For the text-containing cell, return its midpoint in (X, Y) coordinate format. 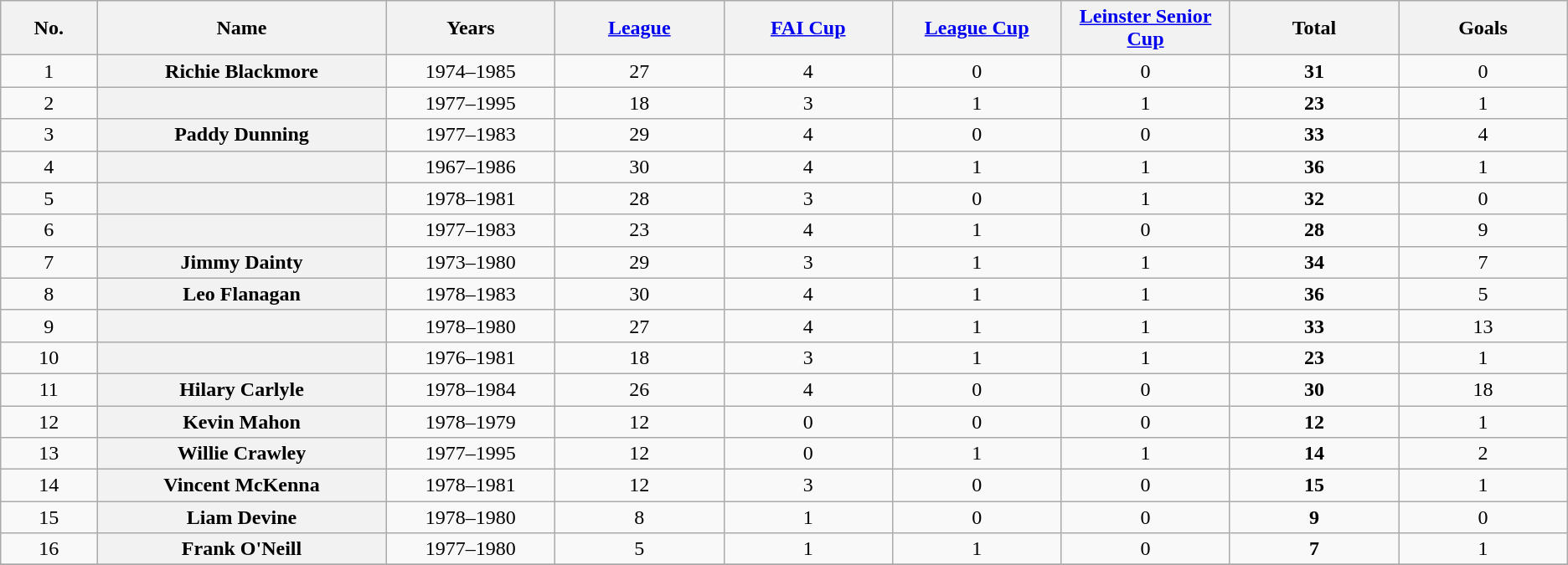
Jimmy Dainty (241, 262)
FAI Cup (807, 28)
32 (1313, 198)
1974–1985 (471, 71)
10 (49, 357)
6 (49, 230)
Richie Blackmore (241, 71)
1978–1983 (471, 294)
Vincent McKenna (241, 485)
League (640, 28)
26 (640, 389)
1973–1980 (471, 262)
1967–1986 (471, 167)
31 (1313, 71)
1978–1984 (471, 389)
Hilary Carlyle (241, 389)
Total (1313, 28)
16 (49, 549)
Willie Crawley (241, 454)
Paddy Dunning (241, 135)
Frank O'Neill (241, 549)
Name (241, 28)
Years (471, 28)
Goals (1483, 28)
Kevin Mahon (241, 421)
No. (49, 28)
Leinster Senior Cup (1146, 28)
League Cup (977, 28)
Leo Flanagan (241, 294)
1977–1980 (471, 549)
1978–1979 (471, 421)
Liam Devine (241, 517)
34 (1313, 262)
1976–1981 (471, 357)
11 (49, 389)
